Scan for the cell matching the given text and deliver its [x, y] coordinate at center. 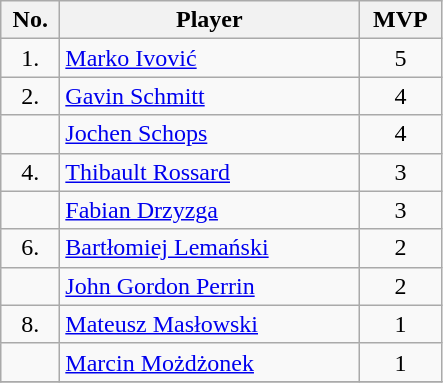
Player [210, 20]
John Gordon Perrin [210, 286]
MVP [400, 20]
2. [30, 96]
Fabian Drzyzga [210, 210]
Marko Ivović [210, 58]
No. [30, 20]
Mateusz Masłowski [210, 324]
Gavin Schmitt [210, 96]
Thibault Rossard [210, 172]
4. [30, 172]
Marcin Możdżonek [210, 362]
6. [30, 248]
Jochen Schops [210, 134]
Bartłomiej Lemański [210, 248]
5 [400, 58]
8. [30, 324]
1. [30, 58]
